Return [X, Y] of the center of cell containing provided text 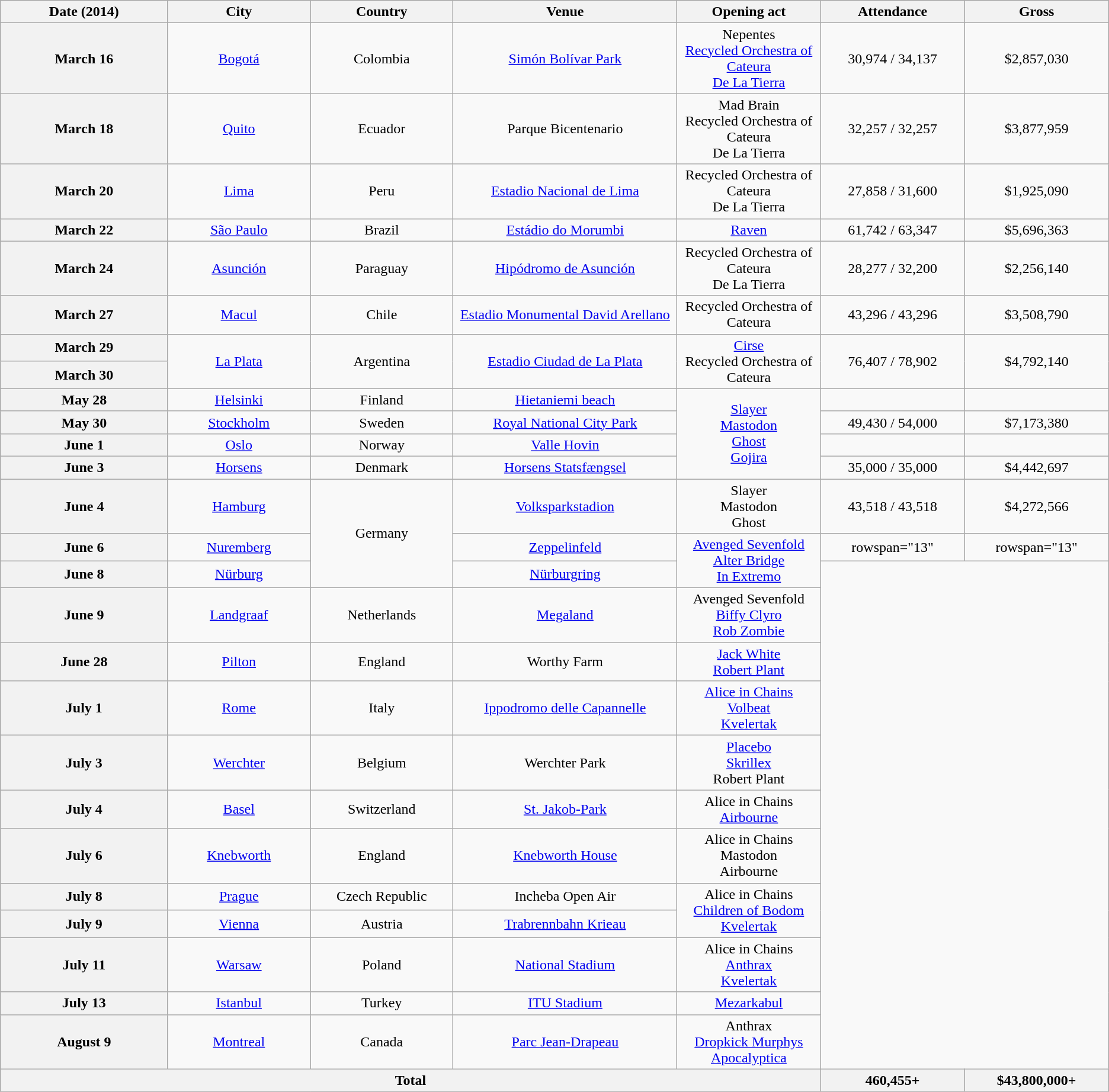
Avenged SevenfoldAlter BridgeIn Extremo [749, 561]
St. Jakob-Park [565, 809]
Ippodromo delle Capannelle [565, 708]
Nürburg [239, 574]
$2,857,030 [1037, 58]
July 6 [84, 856]
Brazil [382, 230]
Horsens [239, 467]
30,974 / 34,137 [892, 58]
June 8 [84, 574]
61,742 / 63,347 [892, 230]
$4,272,566 [1037, 506]
Date (2014) [84, 12]
Parque Bicentenario [565, 129]
Opening act [749, 12]
Estadio Monumental David Arellano [565, 315]
Mad BrainRecycled Orchestra of CateuraDe La Tierra [749, 129]
Estadio Nacional de Lima [565, 191]
Ecuador [382, 129]
SlayerMastodonGhostGojira [749, 433]
June 4 [84, 506]
Raven [749, 230]
March 30 [84, 375]
Werchter [239, 763]
Venue [565, 12]
Hipódromo de Asunción [565, 268]
Warsaw [239, 965]
ITU Stadium [565, 1003]
June 1 [84, 445]
35,000 / 35,000 [892, 467]
$4,442,697 [1037, 467]
Alice in ChainsAnthraxKvelertak [749, 965]
76,407 / 78,902 [892, 361]
August 9 [84, 1042]
Alice in ChainsAirbourne [749, 809]
Mezarkabul [749, 1003]
Canada [382, 1042]
Valle Hovin [565, 445]
Colombia [382, 58]
Total [411, 1080]
March 27 [84, 315]
Incheba Open Air [565, 897]
Pilton [239, 662]
March 24 [84, 268]
Istanbul [239, 1003]
32,257 / 32,257 [892, 129]
NepentesRecycled Orchestra of CateuraDe La Tierra [749, 58]
Alice in ChainsChildren of BodomKvelertak [749, 910]
$3,877,959 [1037, 129]
Czech Republic [382, 897]
Chile [382, 315]
Norway [382, 445]
Argentina [382, 361]
PlaceboSkrillexRobert Plant [749, 763]
March 29 [84, 348]
Worthy Farm [565, 662]
Recycled Orchestra of Cateura [749, 315]
Simón Bolívar Park [565, 58]
Rome [239, 708]
July 4 [84, 809]
Switzerland [382, 809]
Avenged SevenfoldBiffy ClyroRob Zombie [749, 615]
July 11 [84, 965]
Gross [1037, 12]
Finland [382, 400]
Macul [239, 315]
Vienna [239, 924]
June 9 [84, 615]
Hietaniemi beach [565, 400]
June 28 [84, 662]
Zeppelinfeld [565, 547]
Attendance [892, 12]
Estádio do Morumbi [565, 230]
Peru [382, 191]
Paraguay [382, 268]
Bogotá [239, 58]
49,430 / 54,000 [892, 422]
Asunción [239, 268]
Jack WhiteRobert Plant [749, 662]
Werchter Park [565, 763]
Megaland [565, 615]
National Stadium [565, 965]
27,858 / 31,600 [892, 191]
Denmark [382, 467]
Basel [239, 809]
$4,792,140 [1037, 361]
São Paulo [239, 230]
July 13 [84, 1003]
Quito [239, 129]
Lima [239, 191]
Horsens Statsfængsel [565, 467]
Knebworth House [565, 856]
460,455+ [892, 1080]
City [239, 12]
Germany [382, 533]
Country [382, 12]
July 1 [84, 708]
Alice in ChainsVolbeatKvelertak [749, 708]
Sweden [382, 422]
March 22 [84, 230]
June 3 [84, 467]
$3,508,790 [1037, 315]
May 28 [84, 400]
Netherlands [382, 615]
Italy [382, 708]
Montreal [239, 1042]
Helsinki [239, 400]
Oslo [239, 445]
July 3 [84, 763]
July 9 [84, 924]
Hamburg [239, 506]
La Plata [239, 361]
May 30 [84, 422]
Estadio Ciudad de La Plata [565, 361]
July 8 [84, 897]
Prague [239, 897]
March 20 [84, 191]
$43,800,000+ [1037, 1080]
Stockholm [239, 422]
$7,173,380 [1037, 422]
Trabrennbahn Krieau [565, 924]
CirseRecycled Orchestra of Cateura [749, 361]
Royal National City Park [565, 422]
Nuremberg [239, 547]
Knebworth [239, 856]
43,296 / 43,296 [892, 315]
$2,256,140 [1037, 268]
43,518 / 43,518 [892, 506]
Austria [382, 924]
AnthraxDropkick MurphysApocalyptica [749, 1042]
March 16 [84, 58]
Landgraaf [239, 615]
Poland [382, 965]
Volksparkstadion [565, 506]
$5,696,363 [1037, 230]
Parc Jean-Drapeau [565, 1042]
SlayerMastodonGhost [749, 506]
June 6 [84, 547]
Turkey [382, 1003]
28,277 / 32,200 [892, 268]
Nürburgring [565, 574]
Belgium [382, 763]
$1,925,090 [1037, 191]
March 18 [84, 129]
Alice in ChainsMastodonAirbourne [749, 856]
